Scan for the cell matching the given text and deliver its (X, Y) coordinate at center. 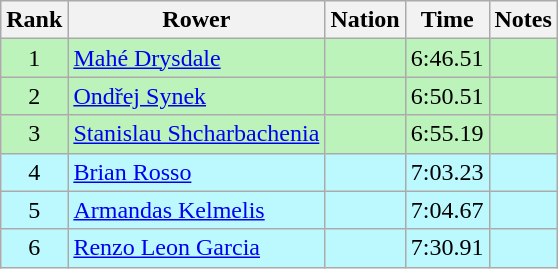
Ondřej Synek (196, 96)
Mahé Drysdale (196, 58)
Rower (196, 20)
7:03.23 (447, 172)
6:55.19 (447, 134)
7:30.91 (447, 248)
3 (34, 134)
1 (34, 58)
Time (447, 20)
Rank (34, 20)
Armandas Kelmelis (196, 210)
Nation (365, 20)
5 (34, 210)
Renzo Leon Garcia (196, 248)
6:46.51 (447, 58)
6:50.51 (447, 96)
Brian Rosso (196, 172)
Stanislau Shcharbachenia (196, 134)
7:04.67 (447, 210)
4 (34, 172)
Notes (523, 20)
6 (34, 248)
2 (34, 96)
